Locate the cell with the specified text and output its [X, Y] center coordinate. 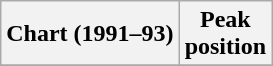
Chart (1991–93) [90, 34]
Peakposition [225, 34]
